Detect which cell encompasses the target text, then output its (X, Y) center coordinate. 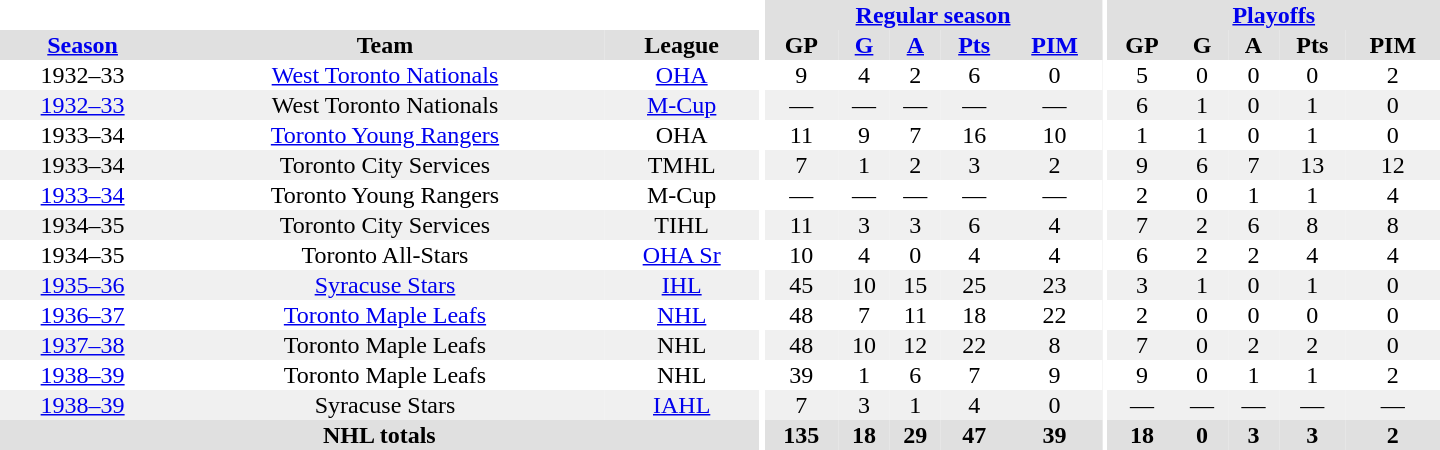
25 (974, 285)
5 (1142, 75)
1937–38 (82, 345)
League (682, 45)
Playoffs (1274, 15)
45 (801, 285)
16 (974, 135)
Regular season (932, 15)
Team (384, 45)
NHL totals (380, 435)
15 (916, 285)
TMHL (682, 165)
29 (916, 435)
23 (1054, 285)
13 (1312, 165)
IHL (682, 285)
TIHL (682, 225)
135 (801, 435)
IAHL (682, 405)
1936–37 (82, 315)
Season (82, 45)
1935–36 (82, 285)
47 (974, 435)
Toronto All-Stars (384, 255)
OHA Sr (682, 255)
